For the text-containing cell, return its midpoint in [X, Y] coordinate format. 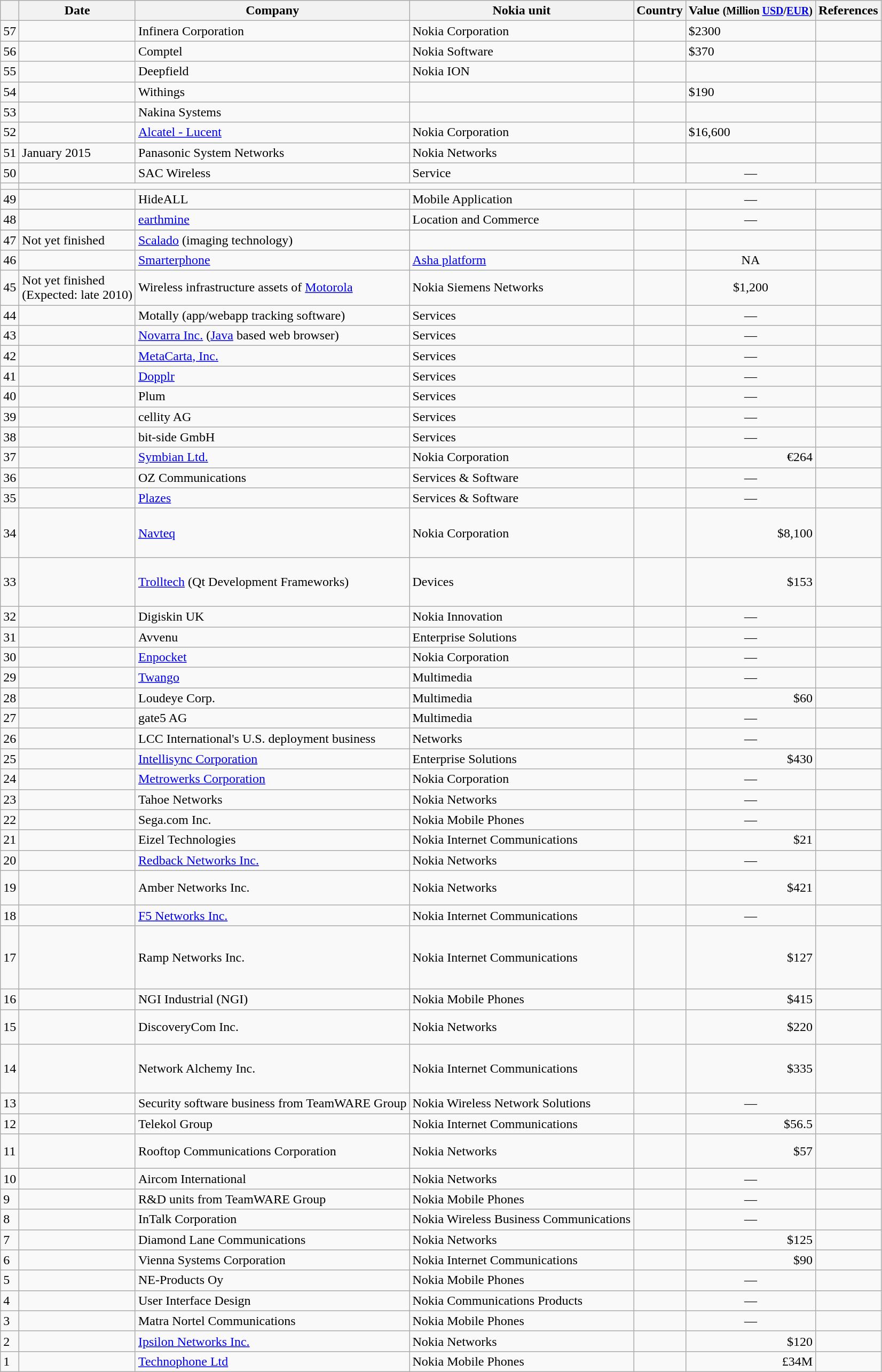
37 [10, 457]
18 [10, 915]
$1,200 [751, 288]
19 [10, 888]
Plum [272, 396]
Company [272, 11]
42 [10, 356]
Twango [272, 678]
$2300 [751, 31]
€264 [751, 457]
40 [10, 396]
27 [10, 718]
$430 [751, 759]
Motally (app/webapp tracking software) [272, 315]
16 [10, 999]
$127 [751, 957]
Network Alchemy Inc. [272, 1069]
Sega.com Inc. [272, 820]
36 [10, 478]
55 [10, 72]
$21 [751, 840]
Location and Commerce [522, 219]
14 [10, 1069]
MetaCarta, Inc. [272, 356]
35 [10, 498]
13 [10, 1104]
54 [10, 92]
$190 [751, 92]
January 2015 [77, 153]
52 [10, 132]
9 [10, 1199]
$60 [751, 698]
$335 [751, 1069]
3 [10, 1321]
4 [10, 1300]
Enpocket [272, 657]
Service [522, 173]
$120 [751, 1341]
Amber Networks Inc. [272, 888]
OZ Communications [272, 478]
Telekol Group [272, 1124]
34 [10, 533]
21 [10, 840]
28 [10, 698]
R&D units from TeamWARE Group [272, 1199]
Digiskin UK [272, 616]
User Interface Design [272, 1300]
Matra Nortel Communications [272, 1321]
Nokia Communications Products [522, 1300]
38 [10, 437]
$370 [751, 51]
DiscoveryCom Inc. [272, 1027]
10 [10, 1179]
Date [77, 11]
43 [10, 336]
Ipsilon Networks Inc. [272, 1341]
gate5 AG [272, 718]
$57 [751, 1152]
39 [10, 417]
Tahoe Networks [272, 799]
56 [10, 51]
5 [10, 1280]
6 [10, 1260]
Value (Million USD/EUR) [751, 11]
$415 [751, 999]
Not yet finished(Expected: late 2010) [77, 288]
24 [10, 779]
Infinera Corporation [272, 31]
33 [10, 582]
Metrowerks Corporation [272, 779]
Trolltech (Qt Development Frameworks) [272, 582]
Nokia Innovation [522, 616]
31 [10, 637]
48 [10, 219]
Country [660, 11]
Nakina Systems [272, 112]
NA [751, 260]
Nokia Software [522, 51]
Novarra Inc. (Java based web browser) [272, 336]
53 [10, 112]
17 [10, 957]
$153 [751, 582]
Mobile Application [522, 199]
41 [10, 376]
51 [10, 153]
$16,600 [751, 132]
Smarterphone [272, 260]
References [849, 11]
Security software business from TeamWARE Group [272, 1104]
Nokia ION [522, 72]
47 [10, 240]
15 [10, 1027]
bit-side GmbH [272, 437]
8 [10, 1219]
Redback Networks Inc. [272, 860]
Navteq [272, 533]
26 [10, 739]
Deepfield [272, 72]
11 [10, 1152]
$421 [751, 888]
Aircom International [272, 1179]
Vienna Systems Corporation [272, 1260]
25 [10, 759]
Intellisync Corporation [272, 759]
Not yet finished [77, 240]
Networks [522, 739]
cellity AG [272, 417]
Diamond Lane Communications [272, 1240]
Nokia unit [522, 11]
Loudeye Corp. [272, 698]
44 [10, 315]
$90 [751, 1260]
12 [10, 1124]
earthmine [272, 219]
Ramp Networks Inc. [272, 957]
NE-Products Oy [272, 1280]
Asha platform [522, 260]
$125 [751, 1240]
Eizel Technologies [272, 840]
46 [10, 260]
22 [10, 820]
Alcatel - Lucent [272, 132]
23 [10, 799]
Panasonic System Networks [272, 153]
50 [10, 173]
LCC International's U.S. deployment business [272, 739]
Comptel [272, 51]
$56.5 [751, 1124]
45 [10, 288]
F5 Networks Inc. [272, 915]
Nokia Siemens Networks [522, 288]
Nokia Wireless Business Communications [522, 1219]
Withings [272, 92]
Technophone Ltd [272, 1361]
Dopplr [272, 376]
57 [10, 31]
HideALL [272, 199]
2 [10, 1341]
49 [10, 199]
Rooftop Communications Corporation [272, 1152]
NGI Industrial (NGI) [272, 999]
Scalado (imaging technology) [272, 240]
1 [10, 1361]
Plazes [272, 498]
30 [10, 657]
29 [10, 678]
20 [10, 860]
Devices [522, 582]
Nokia Wireless Network Solutions [522, 1104]
Symbian Ltd. [272, 457]
SAC Wireless [272, 173]
$8,100 [751, 533]
InTalk Corporation [272, 1219]
32 [10, 616]
$220 [751, 1027]
7 [10, 1240]
Wireless infrastructure assets of Motorola [272, 288]
Avvenu [272, 637]
£34M [751, 1361]
